Search for the cell housing the specified text and yield its [X, Y] center coordinate. 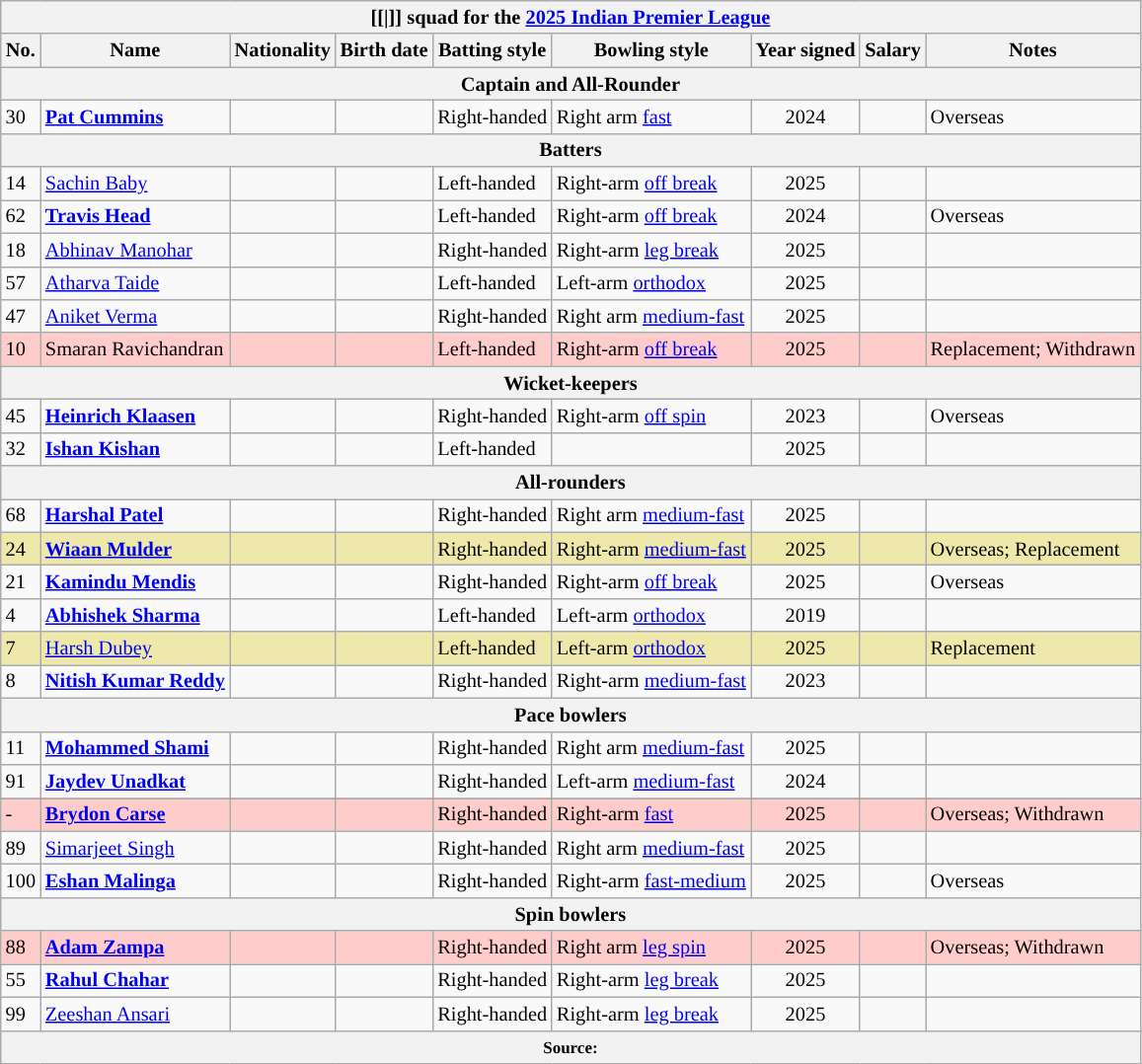
Atharva Taide [135, 283]
24 [21, 549]
Abhishek Sharma [135, 615]
Harshal Patel [135, 515]
57 [21, 283]
68 [21, 515]
Adam Zampa [135, 948]
Right-arm off spin [651, 416]
Aniket Verma [135, 316]
Spin bowlers [571, 914]
[[|]] squad for the 2025 Indian Premier League [571, 17]
30 [21, 116]
Kamindu Mendis [135, 581]
Right-arm fast [651, 814]
100 [21, 880]
Nationality [282, 50]
Rahul Chahar [135, 980]
10 [21, 349]
Mohammed Shami [135, 748]
7 [21, 648]
Replacement [1032, 648]
Left-arm medium-fast [651, 781]
Salary [892, 50]
Eshan Malinga [135, 880]
18 [21, 250]
No. [21, 50]
Wicket-keepers [571, 383]
Pat Cummins [135, 116]
99 [21, 1014]
55 [21, 980]
Heinrich Klaasen [135, 416]
Overseas; Replacement [1032, 549]
Sachin Baby [135, 184]
47 [21, 316]
Name [135, 50]
All-rounders [571, 483]
- [21, 814]
32 [21, 449]
91 [21, 781]
Right arm fast [651, 116]
Jaydev Unadkat [135, 781]
Smaran Ravichandran [135, 349]
Notes [1032, 50]
Zeeshan Ansari [135, 1014]
8 [21, 681]
89 [21, 848]
62 [21, 216]
Harsh Dubey [135, 648]
Simarjeet Singh [135, 848]
Ishan Kishan [135, 449]
2019 [805, 615]
Batters [571, 150]
45 [21, 416]
Year signed [805, 50]
21 [21, 581]
Replacement; Withdrawn [1032, 349]
14 [21, 184]
Pace bowlers [571, 715]
Source: [571, 1047]
Captain and All-Rounder [571, 84]
Brydon Carse [135, 814]
Batting style [492, 50]
Travis Head [135, 216]
88 [21, 948]
Wiaan Mulder [135, 549]
4 [21, 615]
Abhinav Manohar [135, 250]
Nitish Kumar Reddy [135, 681]
Right-arm fast-medium [651, 880]
Right arm leg spin [651, 948]
Birth date [385, 50]
Bowling style [651, 50]
11 [21, 748]
